Scan for the cell matching the given text and deliver its (x, y) coordinate at center. 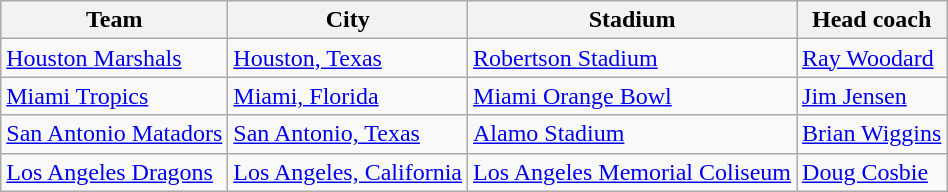
Alamo Stadium (632, 134)
Miami Tropics (114, 96)
Los Angeles Dragons (114, 172)
Doug Cosbie (872, 172)
Los Angeles Memorial Coliseum (632, 172)
Miami Orange Bowl (632, 96)
Houston Marshals (114, 58)
Miami, Florida (348, 96)
Stadium (632, 20)
Ray Woodard (872, 58)
Head coach (872, 20)
Brian Wiggins (872, 134)
San Antonio Matadors (114, 134)
Jim Jensen (872, 96)
San Antonio, Texas (348, 134)
Robertson Stadium (632, 58)
Team (114, 20)
Houston, Texas (348, 58)
Los Angeles, California (348, 172)
City (348, 20)
